Capture the cell that displays the provided text and extract its [x, y] central coordinate. 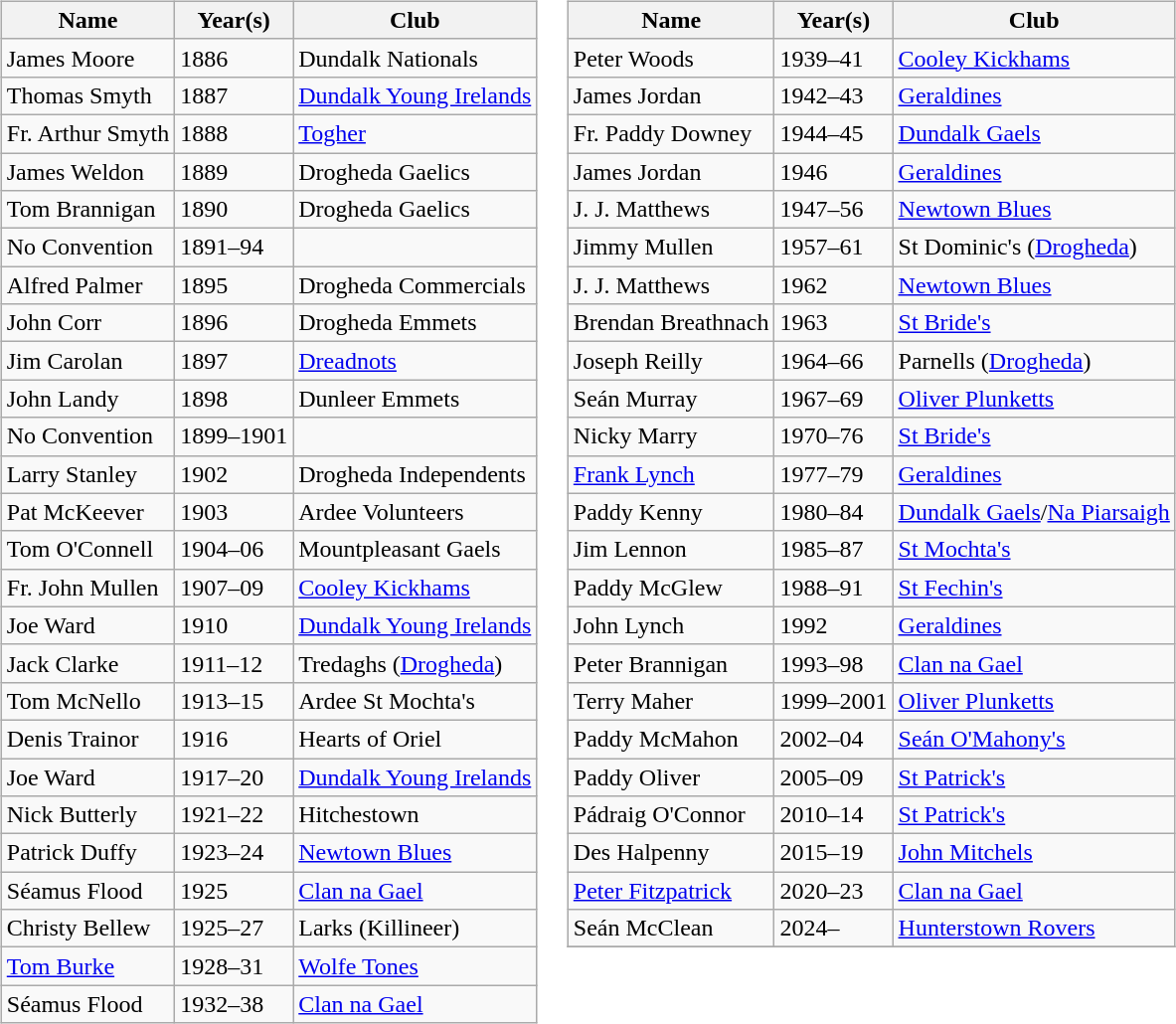
1891–94 [235, 248]
1925–27 [235, 929]
1888 [235, 133]
Joseph Reilly [671, 361]
Nicky Marry [671, 436]
2024– [833, 929]
Seán Murray [671, 399]
2005–09 [833, 776]
1925 [235, 891]
Thomas Smyth [87, 95]
1939–41 [833, 58]
John Landy [87, 399]
Larks (Killineer) [416, 929]
Christy Bellew [87, 929]
Fr. Arthur Smyth [87, 133]
1993–98 [833, 663]
Hearts of Oriel [416, 739]
1980–84 [833, 512]
1913–15 [235, 701]
Ardee St Mochta's [416, 701]
1889 [235, 172]
1887 [235, 95]
1988–91 [833, 588]
Tom McNello [87, 701]
Fr. John Mullen [87, 588]
1923–24 [235, 853]
Paddy McGlew [671, 588]
St Mochta's [1034, 550]
1904–06 [235, 550]
1947–56 [833, 210]
Dunleer Emmets [416, 399]
Peter Brannigan [671, 663]
Dreadnots [416, 361]
1977–79 [833, 474]
Paddy Kenny [671, 512]
Pádraig O'Connor [671, 815]
1999–2001 [833, 701]
1895 [235, 285]
Parnells (Drogheda) [1034, 361]
Ardee Volunteers [416, 512]
1921–22 [235, 815]
Nick Butterly [87, 815]
Des Halpenny [671, 853]
1890 [235, 210]
1964–66 [833, 361]
1944–45 [833, 133]
James Weldon [87, 172]
Denis Trainor [87, 739]
1911–12 [235, 663]
Dundalk Gaels [1034, 133]
Seán O'Mahony's [1034, 739]
John Mitchels [1034, 853]
1963 [833, 323]
Peter Fitzpatrick [671, 891]
1910 [235, 625]
Larry Stanley [87, 474]
Terry Maher [671, 701]
1907–09 [235, 588]
Paddy McMahon [671, 739]
Jim Lennon [671, 550]
Hitchestown [416, 815]
James Moore [87, 58]
St Dominic's (Drogheda) [1034, 248]
Wolfe Tones [416, 966]
1932–38 [235, 1004]
Alfred Palmer [87, 285]
Paddy Oliver [671, 776]
St Fechin's [1034, 588]
Tredaghs (Drogheda) [416, 663]
1903 [235, 512]
Fr. Paddy Downey [671, 133]
Hunterstown Rovers [1034, 929]
Drogheda Commercials [416, 285]
1896 [235, 323]
Brendan Breathnach [671, 323]
Dundalk Nationals [416, 58]
Togher [416, 133]
Dundalk Gaels/Na Piarsaigh [1034, 512]
2010–14 [833, 815]
1967–69 [833, 399]
1898 [235, 399]
1917–20 [235, 776]
Drogheda Independents [416, 474]
Tom Burke [87, 966]
Seán McClean [671, 929]
1886 [235, 58]
1992 [833, 625]
2002–04 [833, 739]
1962 [833, 285]
2015–19 [833, 853]
Jimmy Mullen [671, 248]
1957–61 [833, 248]
Peter Woods [671, 58]
Jack Clarke [87, 663]
John Corr [87, 323]
Tom Brannigan [87, 210]
Mountpleasant Gaels [416, 550]
Frank Lynch [671, 474]
Drogheda Emmets [416, 323]
1902 [235, 474]
2020–23 [833, 891]
1916 [235, 739]
1970–76 [833, 436]
1899–1901 [235, 436]
Patrick Duffy [87, 853]
Jim Carolan [87, 361]
1928–31 [235, 966]
Pat McKeever [87, 512]
1942–43 [833, 95]
1985–87 [833, 550]
John Lynch [671, 625]
1897 [235, 361]
1946 [833, 172]
Tom O'Connell [87, 550]
